Output the [X, Y] coordinate of the center of the cell containing the given text.  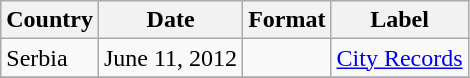
Serbia [50, 58]
City Records [400, 58]
Country [50, 20]
June 11, 2012 [170, 58]
Label [400, 20]
Date [170, 20]
Format [287, 20]
